From the cell containing the given text, extract its center point as [X, Y] coordinate. 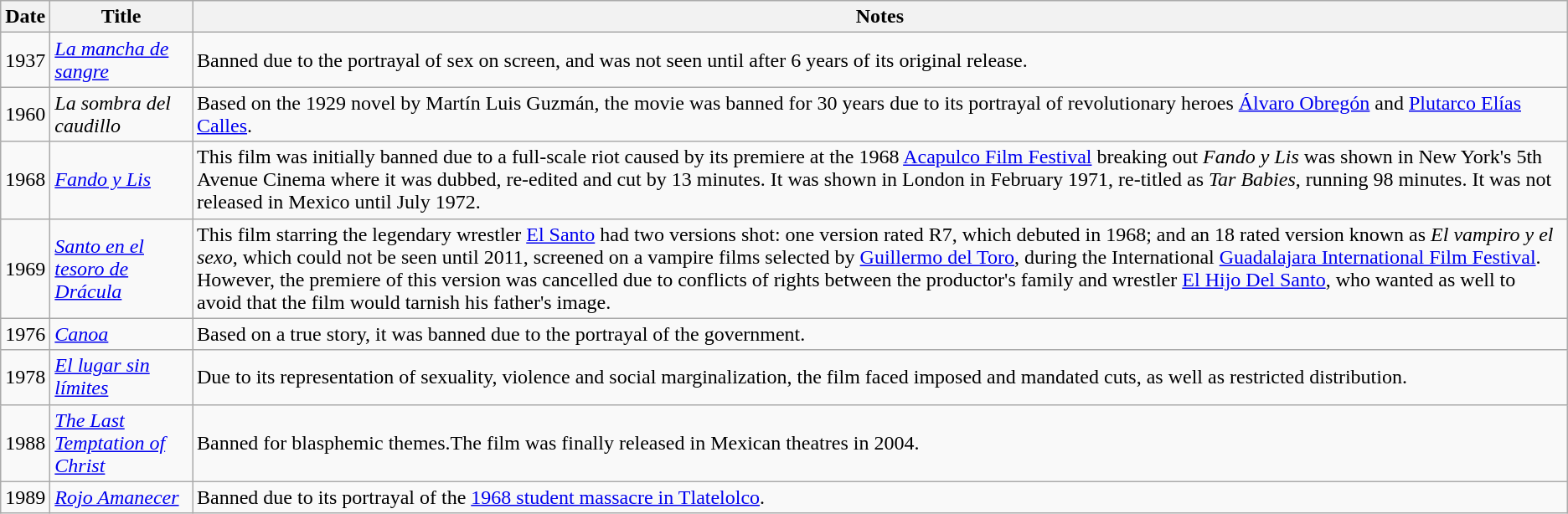
Fando y Lis [121, 180]
Based on a true story, it was banned due to the portrayal of the government. [880, 334]
1978 [25, 377]
La mancha de sangre [121, 60]
Banned due to the portrayal of sex on screen, and was not seen until after 6 years of its original release. [880, 60]
1968 [25, 180]
The Last Temptation of Christ [121, 443]
Date [25, 17]
1960 [25, 114]
Rojo Amanecer [121, 497]
1988 [25, 443]
Santo en el tesoro de Drácula [121, 268]
Canoa [121, 334]
1937 [25, 60]
Banned due to its portrayal of the 1968 student massacre in Tlatelolco. [880, 497]
Banned for blasphemic themes.The film was finally released in Mexican theatres in 2004. [880, 443]
Notes [880, 17]
1969 [25, 268]
Title [121, 17]
1989 [25, 497]
1976 [25, 334]
El lugar sin límites [121, 377]
La sombra del caudillo [121, 114]
